Extract the [x, y] coordinate from the center of the cell holding the provided text.  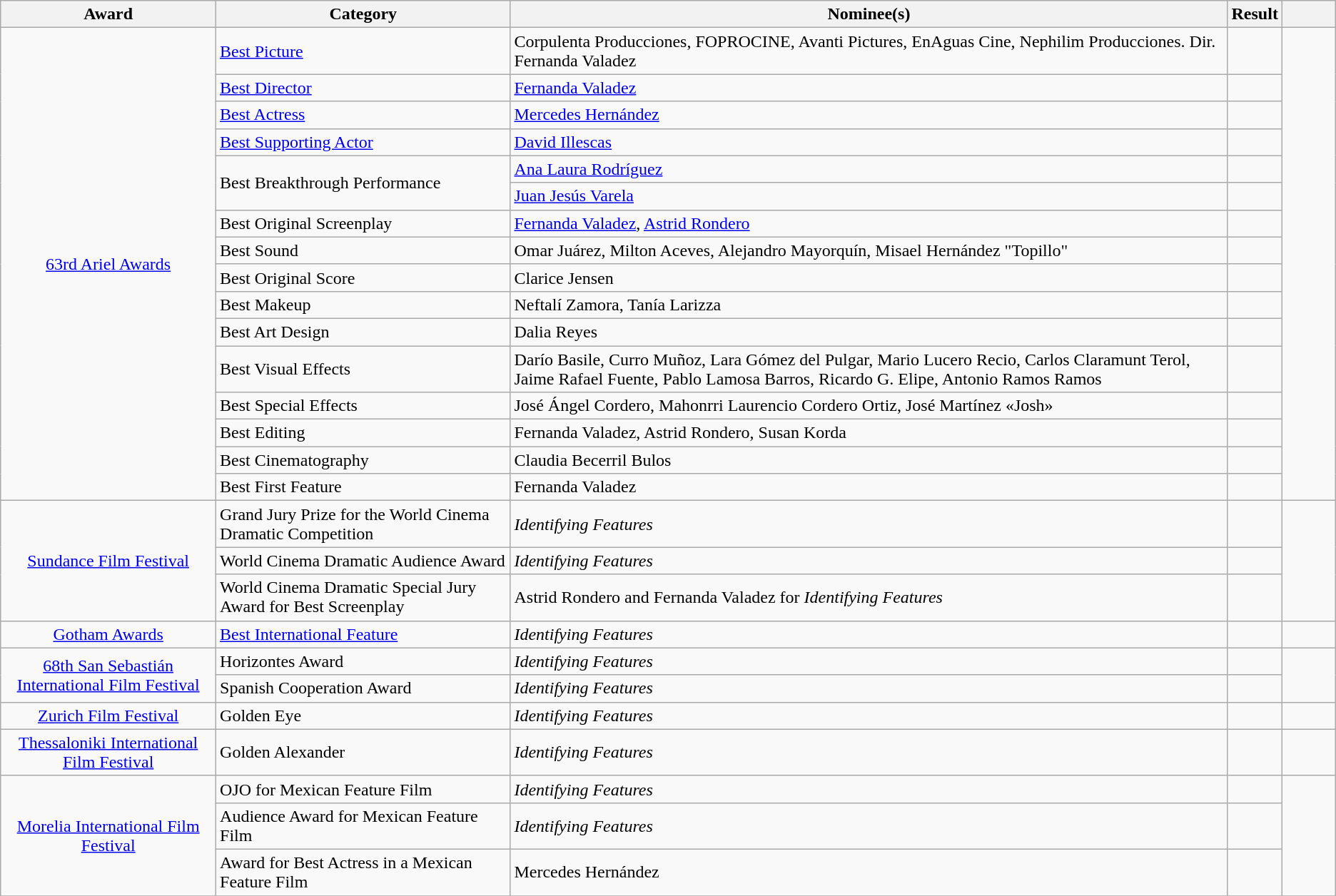
David Illescas [869, 142]
José Ángel Cordero, Mahonrri Laurencio Cordero Ortiz, José Martínez «Josh» [869, 406]
Best Original Score [363, 278]
Best Makeup [363, 305]
Clarice Jensen [869, 278]
Best Sound [363, 250]
68th San Sebastián International Film Festival [108, 675]
Grand Jury Prize for the World Cinema Dramatic Competition [363, 524]
Corpulenta Producciones, FOPROCINE, Avanti Pictures, EnAguas Cine, Nephilim Producciones. Dir. Fernanda Valadez [869, 51]
World Cinema Dramatic Special Jury Award for Best Screenplay [363, 598]
Horizontes Award [363, 661]
Neftalí Zamora, Tanía Larizza [869, 305]
Award for Best Actress in a Mexican Feature Film [363, 872]
Fernanda Valadez, Astrid Rondero, Susan Korda [869, 433]
Dalia Reyes [869, 332]
Best Breakthrough Performance [363, 183]
Best Picture [363, 51]
Zurich Film Festival [108, 716]
Morelia International Film Festival [108, 835]
Nominee(s) [869, 14]
Spanish Cooperation Award [363, 688]
Category [363, 14]
Best Director [363, 88]
Best Editing [363, 433]
Best Original Screenplay [363, 223]
Best International Feature [363, 634]
Result [1255, 14]
Golden Eye [363, 716]
Award [108, 14]
Best Supporting Actor [363, 142]
OJO for Mexican Feature Film [363, 789]
Audience Award for Mexican Feature Film [363, 826]
Best Art Design [363, 332]
Best Special Effects [363, 406]
Omar Juárez, Milton Aceves, Alejandro Mayorquín, Misael Hernández "Topillo" [869, 250]
Best Visual Effects [363, 368]
Astrid Rondero and Fernanda Valadez for Identifying Features [869, 598]
Sundance Film Festival [108, 561]
Fernanda Valadez, Astrid Rondero [869, 223]
Gotham Awards [108, 634]
World Cinema Dramatic Audience Award [363, 561]
Thessaloniki International Film Festival [108, 752]
63rd Ariel Awards [108, 264]
Best Cinematography [363, 460]
Ana Laura Rodríguez [869, 169]
Best Actress [363, 115]
Golden Alexander [363, 752]
Claudia Becerril Bulos [869, 460]
Juan Jesús Varela [869, 196]
Best First Feature [363, 487]
